From the cell containing the given text, extract its center point as (X, Y) coordinate. 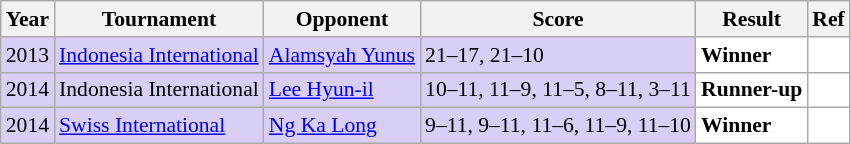
Ref (828, 19)
Lee Hyun-il (342, 90)
21–17, 21–10 (558, 55)
Ng Ka Long (342, 126)
Runner-up (752, 90)
Alamsyah Yunus (342, 55)
9–11, 9–11, 11–6, 11–9, 11–10 (558, 126)
Tournament (159, 19)
Opponent (342, 19)
Swiss International (159, 126)
Score (558, 19)
2013 (28, 55)
Result (752, 19)
10–11, 11–9, 11–5, 8–11, 3–11 (558, 90)
Year (28, 19)
